Determine the [x, y] coordinate at the center of the cell enclosing the given text.  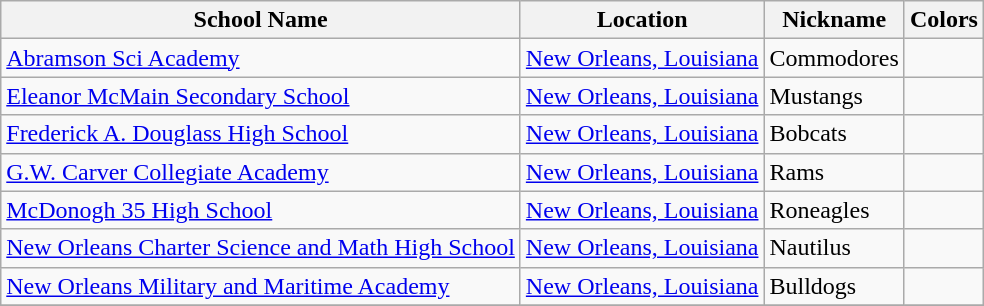
Location [642, 20]
McDonogh 35 High School [261, 210]
Roneagles [834, 210]
School Name [261, 20]
Rams [834, 172]
Frederick A. Douglass High School [261, 134]
Nickname [834, 20]
New Orleans Military and Maritime Academy [261, 286]
Bobcats [834, 134]
Mustangs [834, 96]
Eleanor McMain Secondary School [261, 96]
G.W. Carver Collegiate Academy [261, 172]
Nautilus [834, 248]
Abramson Sci Academy [261, 58]
Colors [944, 20]
Bulldogs [834, 286]
Commodores [834, 58]
New Orleans Charter Science and Math High School [261, 248]
